Identify which cell holds the provided text, then report its [X, Y] central coordinate. 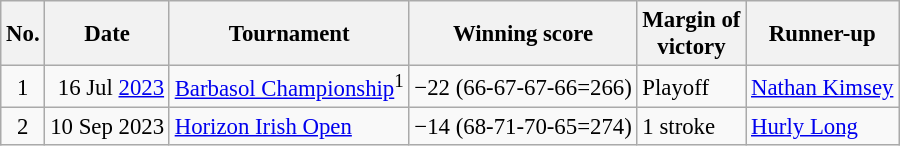
1 stroke [692, 127]
Margin ofvictory [692, 34]
−22 (66-67-67-66=266) [523, 87]
No. [23, 34]
−14 (68-71-70-65=274) [523, 127]
Date [107, 34]
10 Sep 2023 [107, 127]
2 [23, 127]
Nathan Kimsey [822, 87]
16 Jul 2023 [107, 87]
Runner-up [822, 34]
Hurly Long [822, 127]
Playoff [692, 87]
1 [23, 87]
Barbasol Championship1 [289, 87]
Horizon Irish Open [289, 127]
Tournament [289, 34]
Winning score [523, 34]
